Capture the cell that displays the provided text and extract its [x, y] central coordinate. 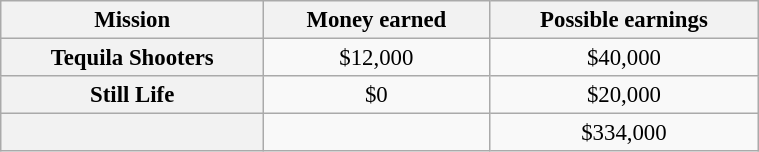
Money earned [376, 20]
$20,000 [624, 95]
$40,000 [624, 57]
$334,000 [624, 133]
$12,000 [376, 57]
Still Life [132, 95]
Possible earnings [624, 20]
$0 [376, 95]
Mission [132, 20]
Tequila Shooters [132, 57]
